Output the [X, Y] coordinate of the center of the cell containing the given text.  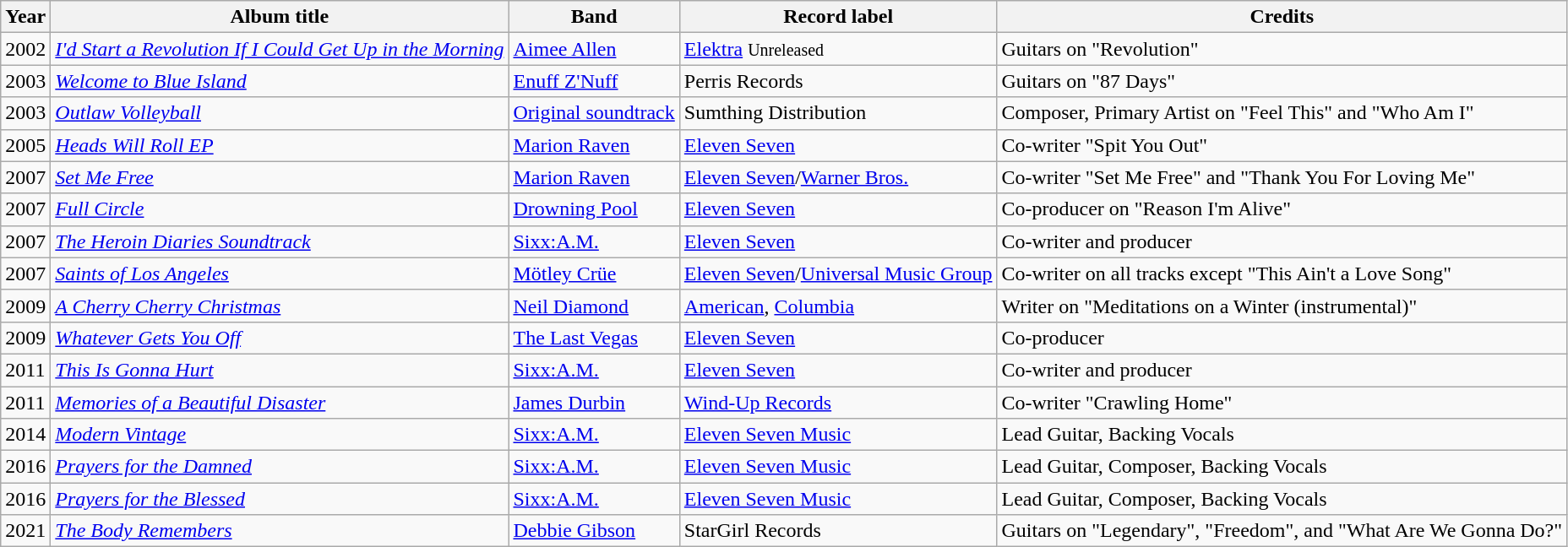
Guitars on "87 Days" [1282, 81]
Memories of a Beautiful Disaster [280, 403]
Set Me Free [280, 177]
The Body Remembers [280, 531]
Co-writer "Crawling Home" [1282, 403]
StarGirl Records [838, 531]
2002 [25, 49]
Band [594, 17]
Heads Will Roll EP [280, 145]
Co-writer "Set Me Free" and "Thank You For Loving Me" [1282, 177]
Prayers for the Blessed [280, 499]
Co-producer on "Reason I'm Alive" [1282, 209]
Co-producer [1282, 338]
Elektra Unreleased [838, 49]
Neil Diamond [594, 306]
James Durbin [594, 403]
Co-writer "Spit You Out" [1282, 145]
Enuff Z'Nuff [594, 81]
Saints of Los Angeles [280, 273]
2005 [25, 145]
Welcome to Blue Island [280, 81]
Writer on "Meditations on a Winter (instrumental)" [1282, 306]
Co-writer on all tracks except "This Ain't a Love Song" [1282, 273]
The Last Vegas [594, 338]
2014 [25, 435]
Year [25, 17]
Whatever Gets You Off [280, 338]
This Is Gonna Hurt [280, 370]
Eleven Seven/Warner Bros. [838, 177]
Prayers for the Damned [280, 467]
Record label [838, 17]
Original soundtrack [594, 113]
Wind-Up Records [838, 403]
Guitars on "Legendary", "Freedom", and "What Are We Gonna Do?" [1282, 531]
The Heroin Diaries Soundtrack [280, 241]
A Cherry Cherry Christmas [280, 306]
Credits [1282, 17]
Outlaw Volleyball [280, 113]
Sumthing Distribution [838, 113]
Composer, Primary Artist on "Feel This" and "Who Am I" [1282, 113]
Eleven Seven/Universal Music Group [838, 273]
Lead Guitar, Backing Vocals [1282, 435]
Aimee Allen [594, 49]
Drowning Pool [594, 209]
Modern Vintage [280, 435]
Album title [280, 17]
Debbie Gibson [594, 531]
American, Columbia [838, 306]
Full Circle [280, 209]
I'd Start a Revolution If I Could Get Up in the Morning [280, 49]
Guitars on "Revolution" [1282, 49]
Perris Records [838, 81]
2021 [25, 531]
Mötley Crüe [594, 273]
